Determine the (x, y) coordinate at the center of the cell enclosing the given text.  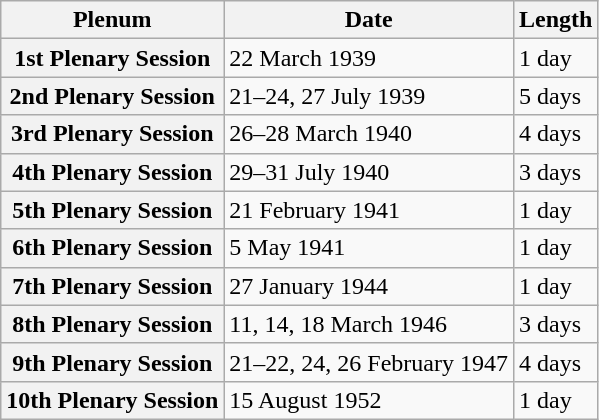
8th Plenary Session (112, 324)
5th Plenary Session (112, 210)
5 May 1941 (369, 248)
4th Plenary Session (112, 172)
11, 14, 18 March 1946 (369, 324)
21–22, 24, 26 February 1947 (369, 362)
22 March 1939 (369, 58)
1st Plenary Session (112, 58)
26–28 March 1940 (369, 134)
29–31 July 1940 (369, 172)
Length (556, 20)
3rd Plenary Session (112, 134)
2nd Plenary Session (112, 96)
10th Plenary Session (112, 400)
15 August 1952 (369, 400)
Plenum (112, 20)
21 February 1941 (369, 210)
5 days (556, 96)
Date (369, 20)
21–24, 27 July 1939 (369, 96)
9th Plenary Session (112, 362)
6th Plenary Session (112, 248)
7th Plenary Session (112, 286)
27 January 1944 (369, 286)
